For the text-containing cell, return its midpoint in (x, y) coordinate format. 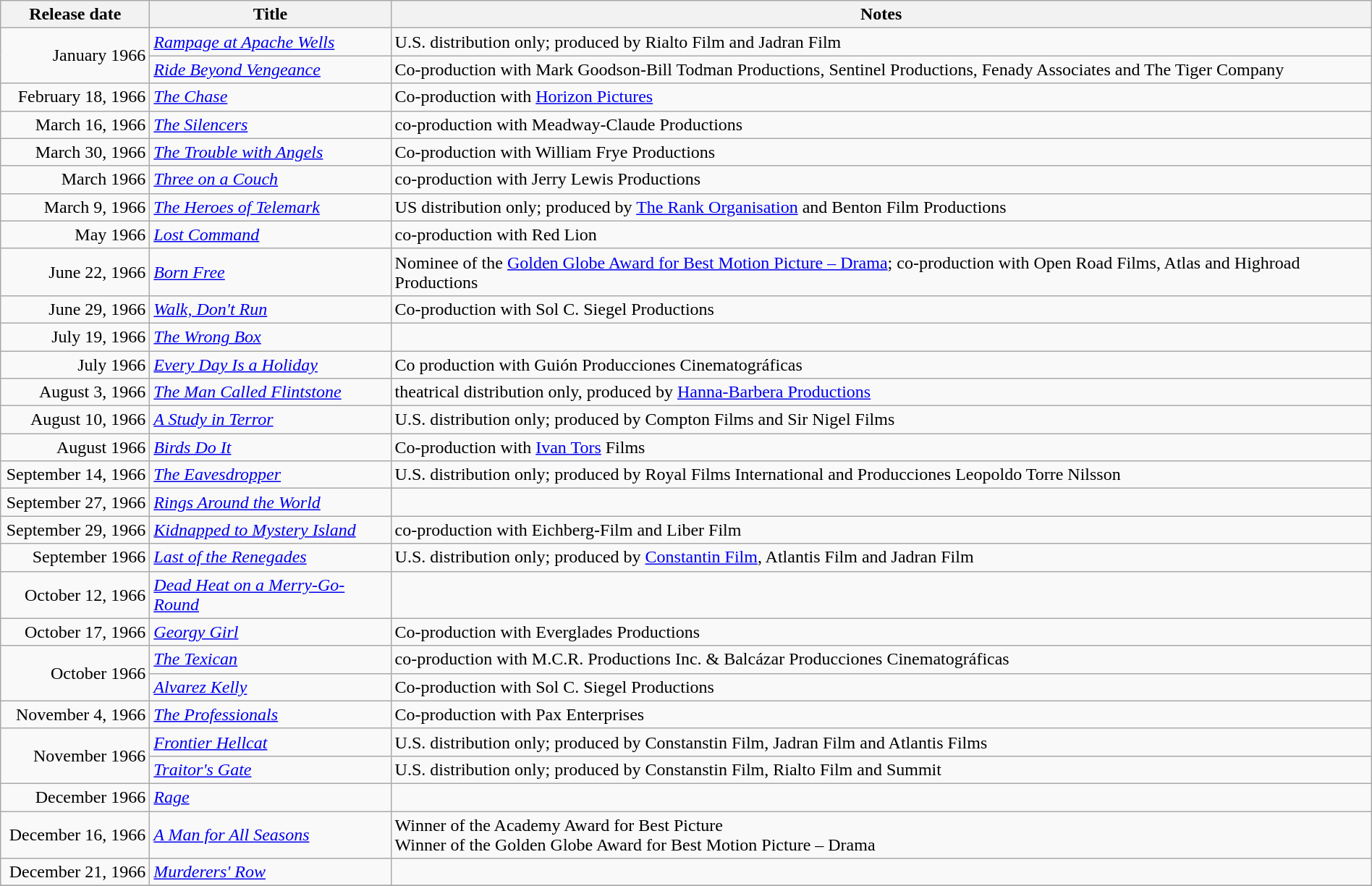
Kidnapped to Mystery Island (271, 530)
The Texican (271, 659)
July 1966 (75, 364)
Rings Around the World (271, 502)
co-production with Jerry Lewis Productions (881, 180)
Walk, Don't Run (271, 309)
co-production with Red Lion (881, 235)
Rage (271, 797)
U.S. distribution only; produced by Compton Films and Sir Nigel Films (881, 420)
January 1966 (75, 56)
Dead Heat on a Merry-Go-Round (271, 595)
The Heroes of Telemark (271, 207)
Georgy Girl (271, 632)
Traitor's Gate (271, 769)
December 21, 1966 (75, 872)
Co-production with Everglades Productions (881, 632)
December 1966 (75, 797)
U.S. distribution only; produced by Constanstin Film, Rialto Film and Summit (881, 769)
December 16, 1966 (75, 834)
Winner of the Academy Award for Best PictureWinner of the Golden Globe Award for Best Motion Picture – Drama (881, 834)
Co-production with Pax Enterprises (881, 714)
November 4, 1966 (75, 714)
co-production with Eichberg-Film and Liber Film (881, 530)
co-production with Meadway-Claude Productions (881, 125)
Murderers' Row (271, 872)
September 29, 1966 (75, 530)
Lost Command (271, 235)
U.S. distribution only; produced by Constanstin Film, Jadran Film and Atlantis Films (881, 742)
June 29, 1966 (75, 309)
August 3, 1966 (75, 392)
The Trouble with Angels (271, 152)
September 1966 (75, 557)
October 1966 (75, 673)
August 1966 (75, 447)
March 16, 1966 (75, 125)
Last of the Renegades (271, 557)
The Chase (271, 97)
February 18, 1966 (75, 97)
March 30, 1966 (75, 152)
November 1966 (75, 756)
July 19, 1966 (75, 337)
June 22, 1966 (75, 272)
The Man Called Flintstone (271, 392)
theatrical distribution only, produced by Hanna-Barbera Productions (881, 392)
Title (271, 14)
March 1966 (75, 180)
Alvarez Kelly (271, 687)
Co-production with Horizon Pictures (881, 97)
Frontier Hellcat (271, 742)
Rampage at Apache Wells (271, 42)
October 12, 1966 (75, 595)
September 14, 1966 (75, 475)
Co-production with William Frye Productions (881, 152)
Co-production with Ivan Tors Films (881, 447)
A Man for All Seasons (271, 834)
The Professionals (271, 714)
Ride Beyond Vengeance (271, 69)
Born Free (271, 272)
Birds Do It (271, 447)
The Wrong Box (271, 337)
The Silencers (271, 125)
The Eavesdropper (271, 475)
A Study in Terror (271, 420)
May 1966 (75, 235)
October 17, 1966 (75, 632)
Notes (881, 14)
U.S. distribution only; produced by Constantin Film, Atlantis Film and Jadran Film (881, 557)
co-production with M.C.R. Productions Inc. & Balcázar Producciones Cinematográficas (881, 659)
U.S. distribution only; produced by Rialto Film and Jadran Film (881, 42)
US distribution only; produced by The Rank Organisation and Benton Film Productions (881, 207)
Co production with Guión Producciones Cinematográficas (881, 364)
Release date (75, 14)
March 9, 1966 (75, 207)
Every Day Is a Holiday (271, 364)
Three on a Couch (271, 180)
U.S. distribution only; produced by Royal Films International and Producciones Leopoldo Torre Nilsson (881, 475)
August 10, 1966 (75, 420)
Co-production with Mark Goodson-Bill Todman Productions, Sentinel Productions, Fenady Associates and The Tiger Company (881, 69)
September 27, 1966 (75, 502)
Nominee of the Golden Globe Award for Best Motion Picture – Drama; co-production with Open Road Films, Atlas and Highroad Productions (881, 272)
